Provide the [X, Y] coordinate of the cell's center where the given text is located.  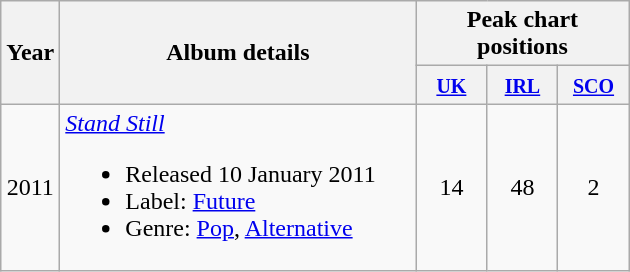
Album details [238, 52]
Peak chart positions [522, 34]
Stand StillReleased 10 January 2011Label: FutureGenre: Pop, Alternative [238, 188]
48 [522, 188]
14 [452, 188]
2 [594, 188]
SCO [594, 85]
IRL [522, 85]
Year [30, 52]
2011 [30, 188]
UK [452, 85]
